Scan for the cell matching the given text and deliver its (X, Y) coordinate at center. 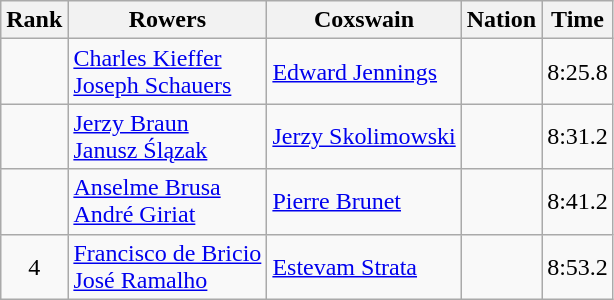
Time (578, 20)
Jerzy BraunJanusz Ślązak (168, 136)
Coxswain (364, 20)
Francisco de BricioJosé Ramalho (168, 266)
8:41.2 (578, 202)
Anselme BrusaAndré Giriat (168, 202)
4 (34, 266)
8:31.2 (578, 136)
Jerzy Skolimowski (364, 136)
8:25.8 (578, 72)
Rowers (168, 20)
8:53.2 (578, 266)
Charles KiefferJoseph Schauers (168, 72)
Edward Jennings (364, 72)
Pierre Brunet (364, 202)
Nation (501, 20)
Estevam Strata (364, 266)
Rank (34, 20)
